From the cell containing the given text, extract its center point as [X, Y] coordinate. 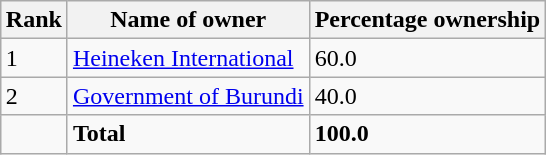
Name of owner [188, 20]
Percentage ownership [428, 20]
2 [34, 96]
1 [34, 58]
100.0 [428, 134]
Total [188, 134]
Government of Burundi [188, 96]
Rank [34, 20]
40.0 [428, 96]
Heineken International [188, 58]
60.0 [428, 58]
